Capture the cell that displays the provided text and extract its [x, y] central coordinate. 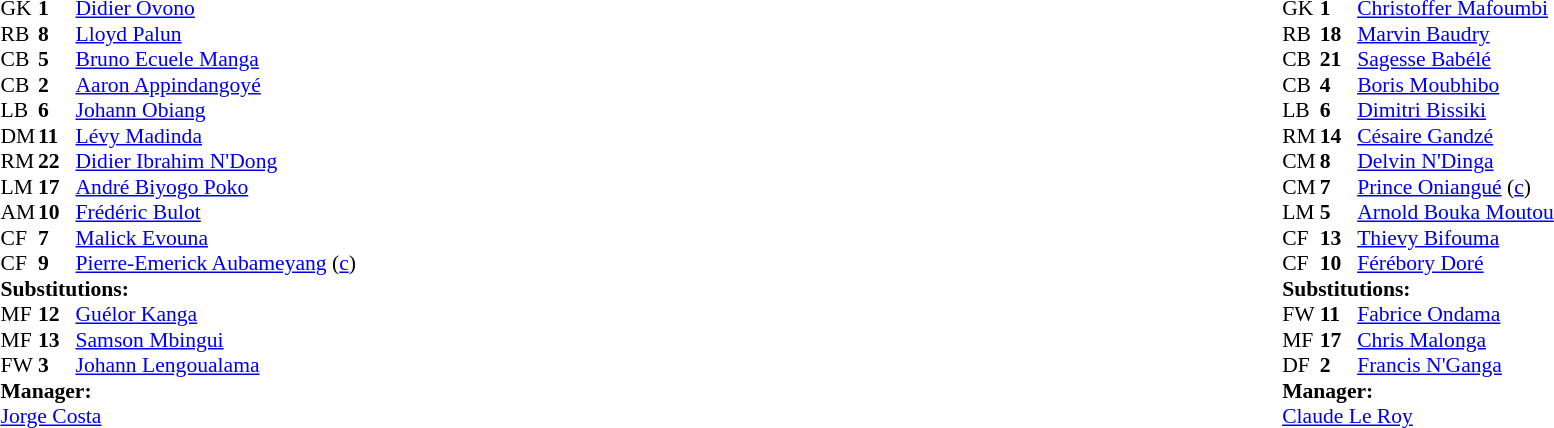
18 [1339, 34]
Arnold Bouka Moutou [1456, 213]
Aaron Appindangoyé [216, 85]
Marvin Baudry [1456, 34]
Francis N'Ganga [1456, 365]
Férébory Doré [1456, 263]
Césaire Gandzé [1456, 136]
Delvin N'Dinga [1456, 161]
Fabrice Ondama [1456, 315]
Lévy Madinda [216, 136]
Dimitri Bissiki [1456, 111]
Chris Malonga [1456, 340]
22 [57, 161]
DM [19, 136]
9 [57, 263]
Prince Oniangué (c) [1456, 187]
14 [1339, 136]
21 [1339, 59]
Guélor Kanga [216, 315]
Malick Evouna [216, 238]
3 [57, 365]
Sagesse Babélé [1456, 59]
Samson Mbingui [216, 340]
Johann Lengoualama [216, 365]
12 [57, 315]
AM [19, 213]
4 [1339, 85]
Didier Ibrahim N'Dong [216, 161]
Boris Moubhibo [1456, 85]
Johann Obiang [216, 111]
Thievy Bifouma [1456, 238]
André Biyogo Poko [216, 187]
Frédéric Bulot [216, 213]
DF [1301, 365]
Bruno Ecuele Manga [216, 59]
Pierre-Emerick Aubameyang (c) [216, 263]
Lloyd Palun [216, 34]
